Identify which cell holds the provided text, then report its (x, y) central coordinate. 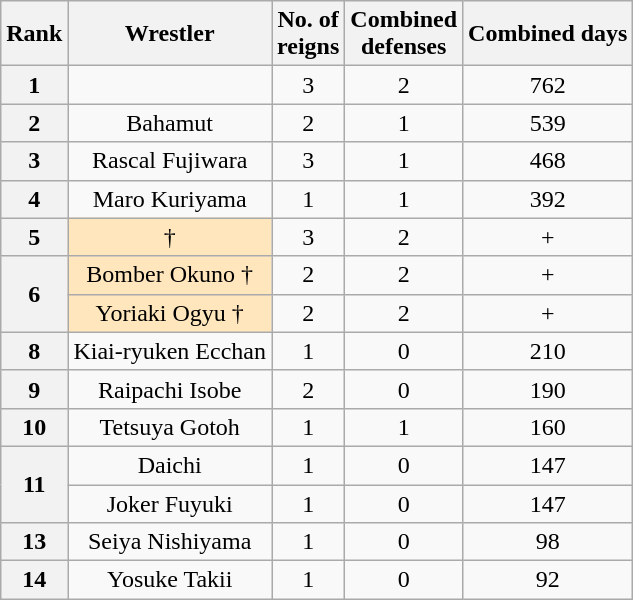
539 (548, 123)
Daichi (170, 465)
Yoriaki Ogyu † (170, 313)
Bomber Okuno † (170, 275)
Maro Kuriyama (170, 199)
Seiya Nishiyama (170, 542)
Bahamut (170, 123)
Combined days (548, 34)
Joker Fuyuki (170, 503)
Yosuke Takii (170, 580)
5 (34, 237)
468 (548, 161)
Kiai-ryuken Ecchan (170, 351)
10 (34, 427)
762 (548, 85)
92 (548, 580)
98 (548, 542)
210 (548, 351)
160 (548, 427)
Wrestler (170, 34)
No. ofreigns (308, 34)
6 (34, 294)
190 (548, 389)
† (170, 237)
13 (34, 542)
11 (34, 484)
4 (34, 199)
Rascal Fujiwara (170, 161)
Combineddefenses (404, 34)
392 (548, 199)
9 (34, 389)
Rank (34, 34)
14 (34, 580)
Tetsuya Gotoh (170, 427)
8 (34, 351)
Raipachi Isobe (170, 389)
